Provide the [X, Y] coordinate of the cell's center where the given text is located.  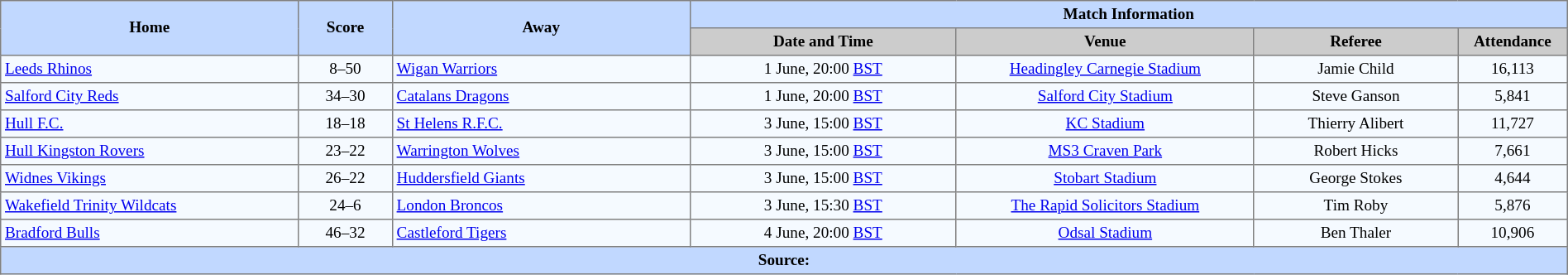
Home [150, 28]
Huddersfield Giants [541, 179]
3 June, 15:30 BST [823, 205]
Hull F.C. [150, 124]
Salford City Stadium [1105, 96]
Warrington Wolves [541, 151]
Thierry Alibert [1355, 124]
George Stokes [1355, 179]
Source: [784, 260]
Widnes Vikings [150, 179]
8–50 [346, 70]
Match Information [1128, 15]
Wakefield Trinity Wildcats [150, 205]
16,113 [1513, 70]
Castleford Tigers [541, 234]
Ben Thaler [1355, 234]
11,727 [1513, 124]
Referee [1355, 41]
Attendance [1513, 41]
Hull Kingston Rovers [150, 151]
4,644 [1513, 179]
Tim Roby [1355, 205]
5,841 [1513, 96]
St Helens R.F.C. [541, 124]
Steve Ganson [1355, 96]
Salford City Reds [150, 96]
18–18 [346, 124]
23–22 [346, 151]
Headingley Carnegie Stadium [1105, 70]
26–22 [346, 179]
MS3 Craven Park [1105, 151]
Wigan Warriors [541, 70]
Score [346, 28]
Catalans Dragons [541, 96]
34–30 [346, 96]
Venue [1105, 41]
46–32 [346, 234]
Robert Hicks [1355, 151]
Odsal Stadium [1105, 234]
KC Stadium [1105, 124]
Bradford Bulls [150, 234]
London Broncos [541, 205]
5,876 [1513, 205]
Away [541, 28]
Leeds Rhinos [150, 70]
24–6 [346, 205]
Jamie Child [1355, 70]
Date and Time [823, 41]
10,906 [1513, 234]
Stobart Stadium [1105, 179]
7,661 [1513, 151]
4 June, 20:00 BST [823, 234]
The Rapid Solicitors Stadium [1105, 205]
